Find where the given text appears and provide that cell's center as (x, y) coordinate. 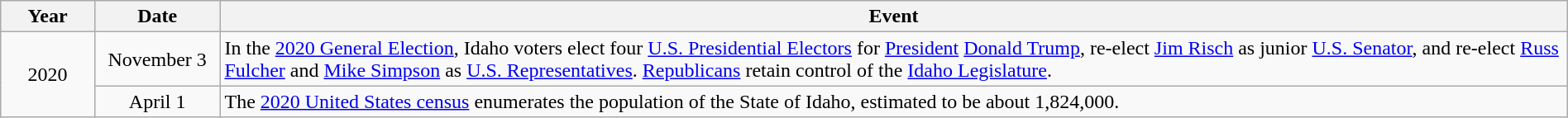
Year (48, 17)
Event (893, 17)
November 3 (157, 59)
April 1 (157, 101)
The 2020 United States census enumerates the population of the State of Idaho, estimated to be about 1,824,000. (893, 101)
2020 (48, 74)
Date (157, 17)
